Provide the [x, y] coordinate of the cell's center where the given text is located.  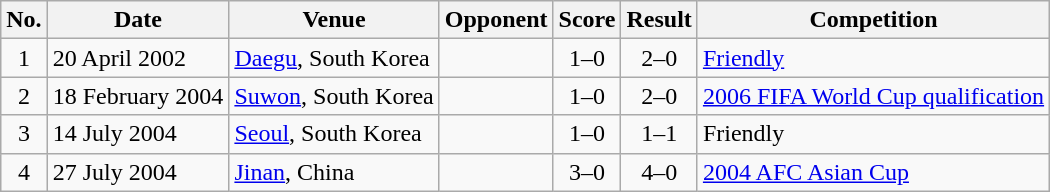
27 July 2004 [138, 172]
Jinan, China [334, 172]
Seoul, South Korea [334, 134]
Suwon, South Korea [334, 96]
4–0 [659, 172]
3–0 [587, 172]
3 [24, 134]
2006 FIFA World Cup qualification [873, 96]
4 [24, 172]
1 [24, 58]
Daegu, South Korea [334, 58]
14 July 2004 [138, 134]
2004 AFC Asian Cup [873, 172]
2 [24, 96]
Date [138, 20]
18 February 2004 [138, 96]
20 April 2002 [138, 58]
Competition [873, 20]
1–1 [659, 134]
No. [24, 20]
Score [587, 20]
Result [659, 20]
Opponent [496, 20]
Venue [334, 20]
